Scan for the cell matching the given text and deliver its [X, Y] coordinate at center. 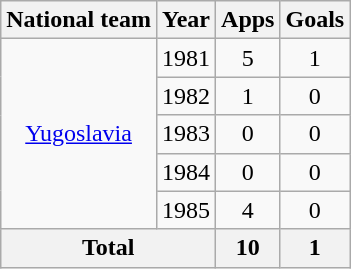
10 [248, 248]
Total [108, 248]
Yugoslavia [79, 134]
Year [186, 20]
Apps [248, 20]
4 [248, 210]
1981 [186, 58]
1985 [186, 210]
1984 [186, 172]
National team [79, 20]
Goals [315, 20]
1983 [186, 134]
1982 [186, 96]
5 [248, 58]
